Pinpoint the cell where the given text exists, returning its (X, Y) midpoint coordinate. 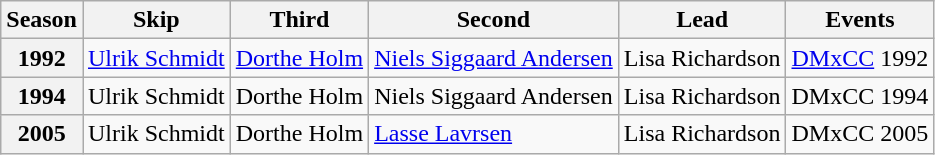
DMxCC 1992 (860, 58)
DMxCC 2005 (860, 134)
Skip (156, 20)
1992 (42, 58)
1994 (42, 96)
Lead (702, 20)
2005 (42, 134)
Third (299, 20)
Season (42, 20)
Lasse Lavrsen (494, 134)
DMxCC 1994 (860, 96)
Events (860, 20)
Second (494, 20)
